Locate the cell with the specified text and output its (x, y) center coordinate. 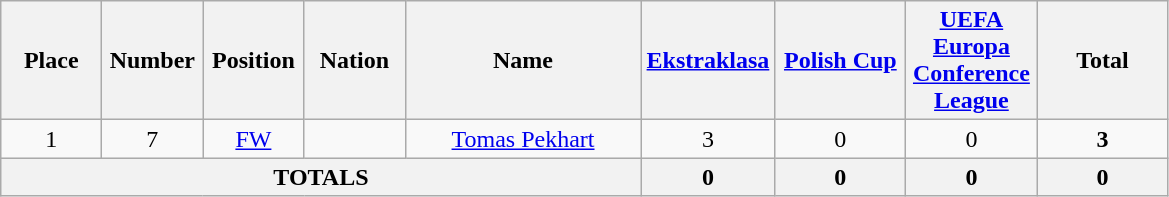
TOTALS (321, 177)
1 (52, 139)
Name (523, 60)
UEFA Europa Conference League (972, 60)
Place (52, 60)
Total (1102, 60)
Ekstraklasa (708, 60)
Position (254, 60)
Polish Cup (840, 60)
7 (152, 139)
Tomas Pekhart (523, 139)
FW (254, 139)
Nation (354, 60)
Number (152, 60)
